Search for the cell housing the specified text and yield its [X, Y] center coordinate. 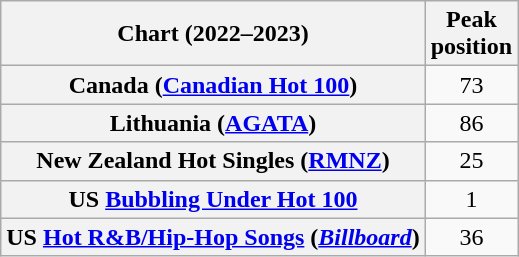
Chart (2022–2023) [213, 34]
36 [471, 237]
Canada (Canadian Hot 100) [213, 85]
New Zealand Hot Singles (RMNZ) [213, 161]
Peakposition [471, 34]
US Bubbling Under Hot 100 [213, 199]
Lithuania (AGATA) [213, 123]
1 [471, 199]
25 [471, 161]
US Hot R&B/Hip-Hop Songs (Billboard) [213, 237]
86 [471, 123]
73 [471, 85]
